Detect which cell encompasses the target text, then output its (X, Y) center coordinate. 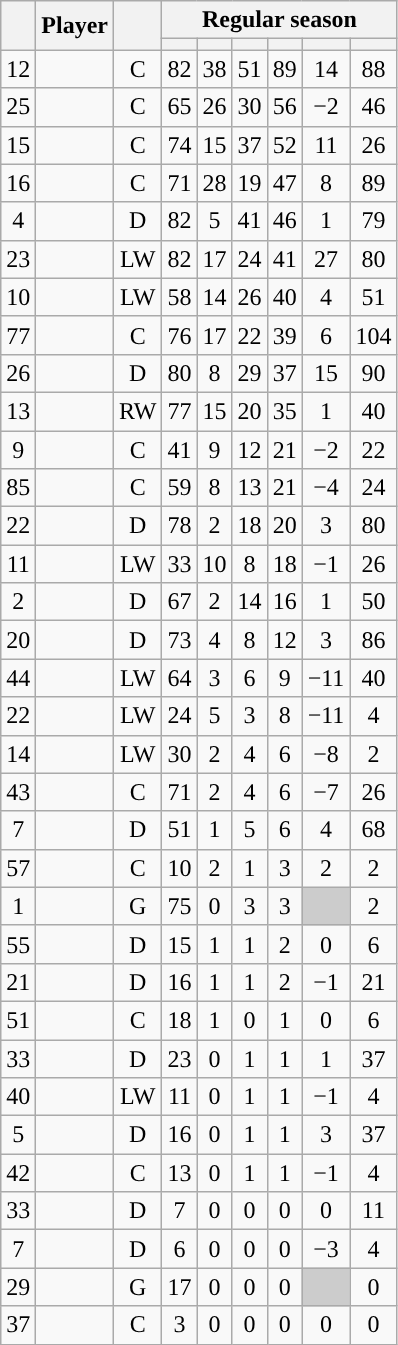
78 (180, 526)
64 (180, 678)
90 (374, 373)
58 (180, 297)
35 (284, 411)
28 (214, 183)
RW (138, 411)
Regular season (280, 20)
27 (326, 259)
38 (214, 69)
74 (180, 145)
25 (18, 107)
73 (180, 640)
−7 (326, 792)
50 (374, 602)
42 (18, 1173)
68 (374, 830)
76 (180, 335)
79 (374, 221)
57 (18, 868)
43 (18, 792)
75 (180, 906)
−8 (326, 754)
65 (180, 107)
86 (374, 640)
52 (284, 145)
47 (284, 183)
85 (18, 488)
59 (180, 488)
Player (75, 26)
104 (374, 335)
67 (180, 602)
−4 (326, 488)
44 (18, 678)
88 (374, 69)
19 (250, 183)
55 (18, 944)
56 (284, 107)
−3 (326, 1249)
39 (284, 335)
